Find where the given text appears and provide that cell's center as [X, Y] coordinate. 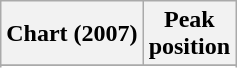
Peak position [189, 34]
Chart (2007) [72, 34]
